From the cell containing the given text, extract its center point as [x, y] coordinate. 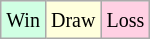
Loss [126, 20]
Win [24, 20]
Draw [72, 20]
